Extract the (x, y) coordinate from the center of the cell holding the provided text.  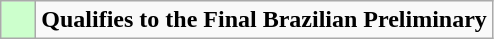
Qualifies to the Final Brazilian Preliminary (264, 20)
